Detect which cell encompasses the target text, then output its [X, Y] center coordinate. 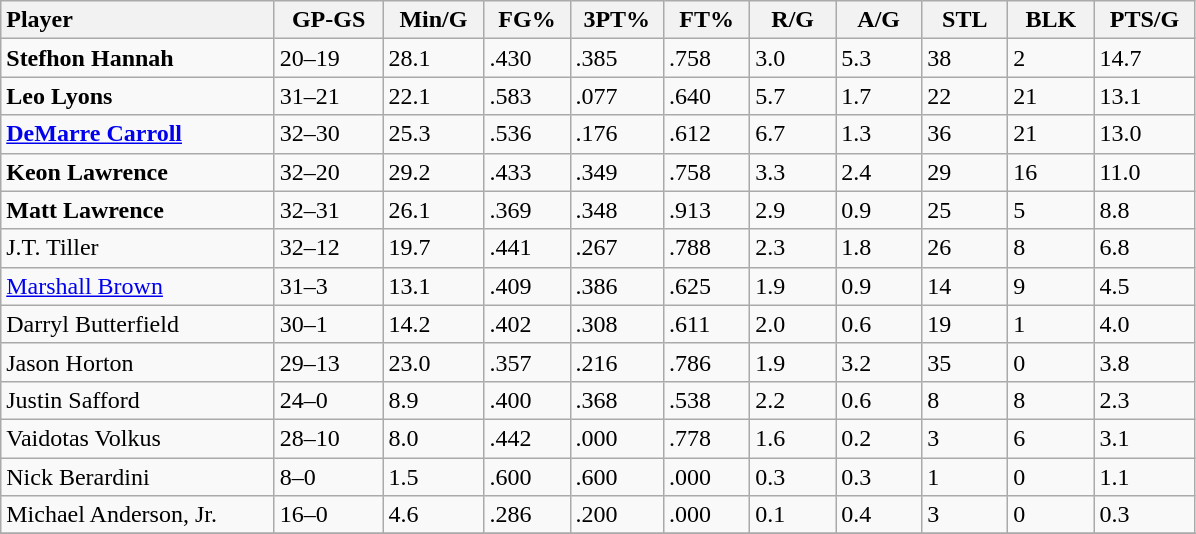
32–12 [328, 248]
3.3 [793, 172]
.441 [527, 248]
1.7 [879, 96]
24–0 [328, 400]
30–1 [328, 324]
0.4 [879, 515]
.400 [527, 400]
16–0 [328, 515]
22 [965, 96]
GP-GS [328, 20]
1.3 [879, 134]
FG% [527, 20]
.402 [527, 324]
.538 [707, 400]
.386 [617, 286]
Nick Berardini [138, 477]
29 [965, 172]
.409 [527, 286]
.786 [707, 362]
19.7 [434, 248]
.267 [617, 248]
14 [965, 286]
PTS/G [1144, 20]
2.4 [879, 172]
3.2 [879, 362]
.369 [527, 210]
14.2 [434, 324]
3.8 [1144, 362]
19 [965, 324]
22.1 [434, 96]
5.7 [793, 96]
Keon Lawrence [138, 172]
8–0 [328, 477]
6.7 [793, 134]
6 [1051, 438]
.611 [707, 324]
8.9 [434, 400]
0.1 [793, 515]
.788 [707, 248]
26 [965, 248]
.430 [527, 58]
4.6 [434, 515]
13.0 [1144, 134]
20–19 [328, 58]
23.0 [434, 362]
Player [138, 20]
3PT% [617, 20]
6.8 [1144, 248]
STL [965, 20]
26.1 [434, 210]
Justin Safford [138, 400]
4.5 [1144, 286]
.625 [707, 286]
.778 [707, 438]
.368 [617, 400]
Michael Anderson, Jr. [138, 515]
1.8 [879, 248]
31–3 [328, 286]
25 [965, 210]
.640 [707, 96]
38 [965, 58]
Matt Lawrence [138, 210]
R/G [793, 20]
Vaidotas Volkus [138, 438]
5.3 [879, 58]
28–10 [328, 438]
4.0 [1144, 324]
.536 [527, 134]
.433 [527, 172]
16 [1051, 172]
1.1 [1144, 477]
Leo Lyons [138, 96]
.286 [527, 515]
8.8 [1144, 210]
Jason Horton [138, 362]
2.0 [793, 324]
.308 [617, 324]
FT% [707, 20]
2.2 [793, 400]
.077 [617, 96]
0.2 [879, 438]
25.3 [434, 134]
A/G [879, 20]
BLK [1051, 20]
1.6 [793, 438]
.357 [527, 362]
.442 [527, 438]
.349 [617, 172]
.216 [617, 362]
.913 [707, 210]
DeMarre Carroll [138, 134]
Darryl Butterfield [138, 324]
11.0 [1144, 172]
32–31 [328, 210]
32–20 [328, 172]
36 [965, 134]
Stefhon Hannah [138, 58]
3.0 [793, 58]
Marshall Brown [138, 286]
29.2 [434, 172]
1.5 [434, 477]
9 [1051, 286]
J.T. Tiller [138, 248]
28.1 [434, 58]
29–13 [328, 362]
.385 [617, 58]
5 [1051, 210]
31–21 [328, 96]
3.1 [1144, 438]
Min/G [434, 20]
2.9 [793, 210]
2 [1051, 58]
8.0 [434, 438]
.583 [527, 96]
35 [965, 362]
32–30 [328, 134]
.348 [617, 210]
.200 [617, 515]
.612 [707, 134]
14.7 [1144, 58]
.176 [617, 134]
